From the cell containing the given text, extract its center point as (x, y) coordinate. 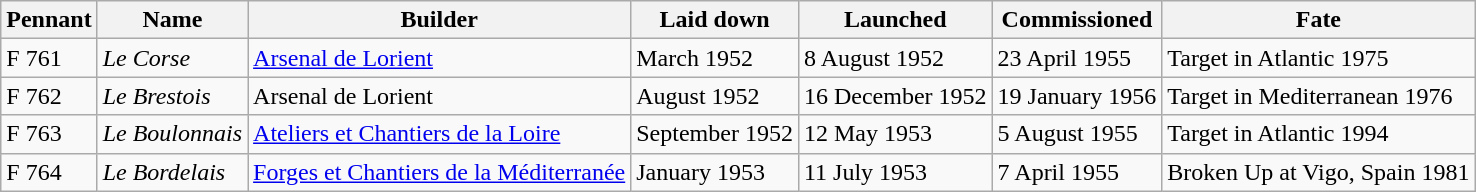
19 January 1956 (1077, 96)
September 1952 (715, 134)
F 761 (49, 58)
March 1952 (715, 58)
Le Bordelais (172, 172)
Le Brestois (172, 96)
F 762 (49, 96)
Laid down (715, 20)
F 764 (49, 172)
August 1952 (715, 96)
Le Boulonnais (172, 134)
Launched (895, 20)
11 July 1953 (895, 172)
Fate (1318, 20)
12 May 1953 (895, 134)
16 December 1952 (895, 96)
Commissioned (1077, 20)
Builder (440, 20)
Le Corse (172, 58)
8 August 1952 (895, 58)
Ateliers et Chantiers de la Loire (440, 134)
Target in Mediterranean 1976 (1318, 96)
7 April 1955 (1077, 172)
23 April 1955 (1077, 58)
Pennant (49, 20)
Target in Atlantic 1975 (1318, 58)
Name (172, 20)
5 August 1955 (1077, 134)
F 763 (49, 134)
Target in Atlantic 1994 (1318, 134)
Broken Up at Vigo, Spain 1981 (1318, 172)
Forges et Chantiers de la Méditerranée (440, 172)
January 1953 (715, 172)
